Detect which cell encompasses the target text, then output its (X, Y) center coordinate. 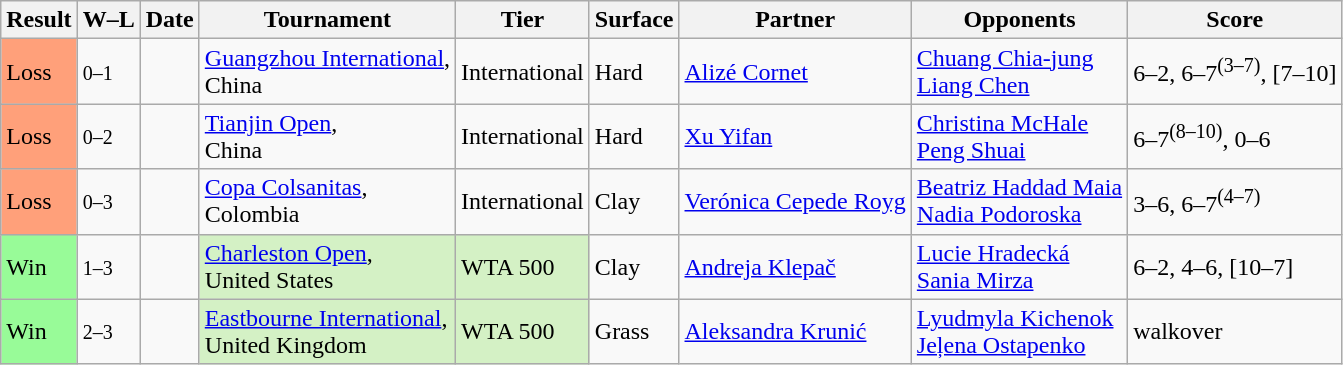
Surface (634, 20)
Tianjin Open, China (327, 136)
Beatriz Haddad Maia Nadia Podoroska (1019, 202)
Verónica Cepede Royg (795, 202)
Aleksandra Krunić (795, 332)
Eastbourne International, United Kingdom (327, 332)
Copa Colsanitas, Colombia (327, 202)
2–3 (108, 332)
Grass (634, 332)
Charleston Open, United States (327, 266)
Lucie Hradecká Sania Mirza (1019, 266)
Andreja Klepač (795, 266)
0–3 (108, 202)
0–1 (108, 72)
6–2, 6–7(3–7), [7–10] (1235, 72)
Result (39, 20)
1–3 (108, 266)
Opponents (1019, 20)
3–6, 6–7(4–7) (1235, 202)
Guangzhou International, China (327, 72)
0–2 (108, 136)
W–L (108, 20)
Tournament (327, 20)
walkover (1235, 332)
6–7(8–10), 0–6 (1235, 136)
Christina McHale Peng Shuai (1019, 136)
Date (170, 20)
Chuang Chia-jung Liang Chen (1019, 72)
Tier (523, 20)
Alizé Cornet (795, 72)
Xu Yifan (795, 136)
6–2, 4–6, [10–7] (1235, 266)
Partner (795, 20)
Score (1235, 20)
Lyudmyla Kichenok Jeļena Ostapenko (1019, 332)
